Return [x, y] of the center of cell containing provided text 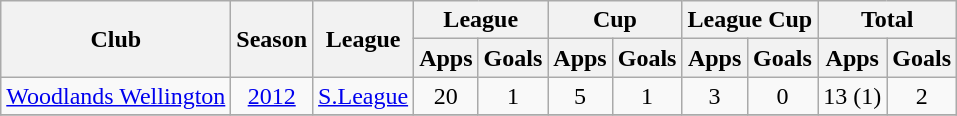
S.League [364, 96]
20 [446, 96]
League Cup [750, 20]
0 [782, 96]
2012 [272, 96]
Club [116, 39]
Woodlands Wellington [116, 96]
5 [580, 96]
Total [888, 20]
13 (1) [852, 96]
2 [922, 96]
3 [714, 96]
Season [272, 39]
Cup [615, 20]
